Scan for the cell matching the given text and deliver its [x, y] coordinate at center. 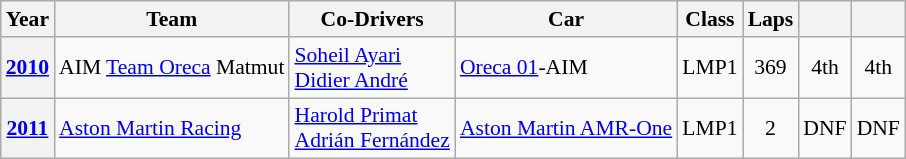
2 [771, 128]
Year [28, 19]
2011 [28, 128]
Soheil Ayari Didier André [372, 68]
Laps [771, 19]
AIM Team Oreca Matmut [172, 68]
369 [771, 68]
Car [566, 19]
Harold Primat Adrián Fernández [372, 128]
Class [710, 19]
2010 [28, 68]
Co-Drivers [372, 19]
Aston Martin AMR-One [566, 128]
Team [172, 19]
Oreca 01-AIM [566, 68]
Aston Martin Racing [172, 128]
